Pinpoint the cell where the given text exists, returning its [X, Y] midpoint coordinate. 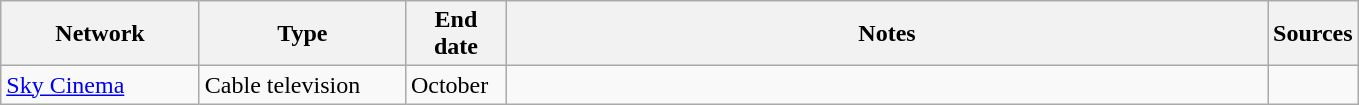
Network [100, 34]
End date [456, 34]
Cable television [302, 85]
Type [302, 34]
October [456, 85]
Sky Cinema [100, 85]
Notes [886, 34]
Sources [1314, 34]
